Pinpoint the cell where the given text exists, returning its [x, y] midpoint coordinate. 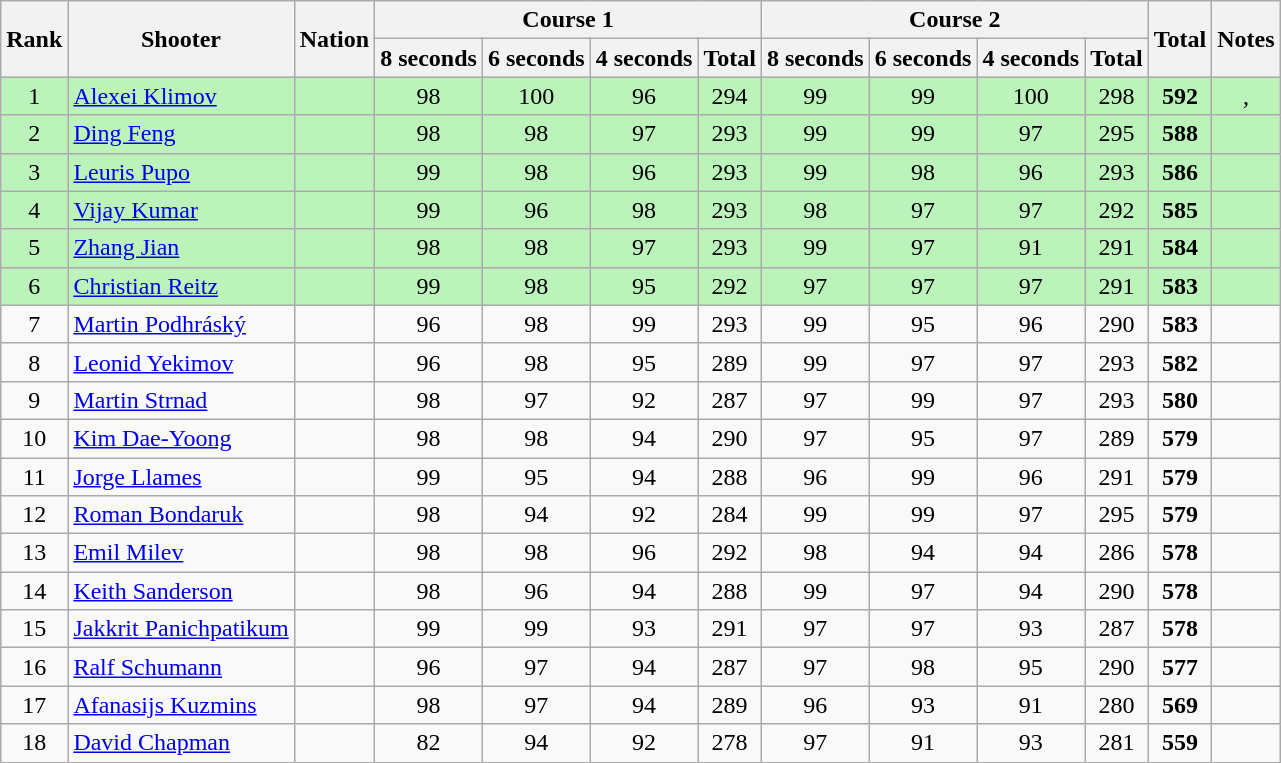
, [1246, 96]
582 [1180, 362]
Jakkrit Panichpatikum [181, 629]
16 [34, 667]
Martin Podhráský [181, 324]
15 [34, 629]
580 [1180, 400]
8 [34, 362]
Kim Dae-Yoong [181, 438]
Christian Reitz [181, 286]
Ding Feng [181, 134]
1 [34, 96]
284 [730, 515]
Keith Sanderson [181, 591]
7 [34, 324]
5 [34, 248]
Notes [1246, 39]
Martin Strnad [181, 400]
588 [1180, 134]
Nation [334, 39]
17 [34, 705]
4 [34, 210]
Rank [34, 39]
584 [1180, 248]
9 [34, 400]
18 [34, 743]
3 [34, 172]
Course 1 [568, 20]
559 [1180, 743]
6 [34, 286]
Jorge Llames [181, 477]
Course 2 [954, 20]
13 [34, 553]
David Chapman [181, 743]
12 [34, 515]
Afanasijs Kuzmins [181, 705]
585 [1180, 210]
Ralf Schumann [181, 667]
294 [730, 96]
280 [1117, 705]
286 [1117, 553]
14 [34, 591]
Emil Milev [181, 553]
10 [34, 438]
Alexei Klimov [181, 96]
Zhang Jian [181, 248]
11 [34, 477]
586 [1180, 172]
Leuris Pupo [181, 172]
Leonid Yekimov [181, 362]
298 [1117, 96]
2 [34, 134]
577 [1180, 667]
82 [429, 743]
278 [730, 743]
Roman Bondaruk [181, 515]
Shooter [181, 39]
592 [1180, 96]
Vijay Kumar [181, 210]
569 [1180, 705]
281 [1117, 743]
